Locate the cell with the specified text and output its (x, y) center coordinate. 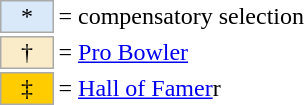
‡ (27, 88)
* (27, 16)
† (27, 52)
